Determine the (x, y) coordinate at the center of the cell enclosing the given text.  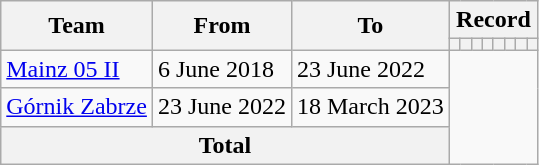
To (370, 26)
Total (225, 145)
From (222, 26)
Mainz 05 II (77, 69)
Team (77, 26)
Record (493, 20)
18 March 2023 (370, 107)
6 June 2018 (222, 69)
Górnik Zabrze (77, 107)
